Detect which cell encompasses the target text, then output its [X, Y] center coordinate. 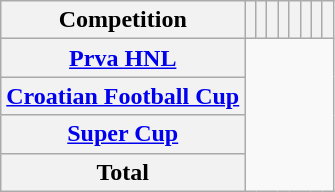
Super Cup [123, 134]
Prva HNL [123, 58]
Total [123, 172]
Croatian Football Cup [123, 96]
Competition [123, 20]
